Identify which cell holds the provided text, then report its (X, Y) central coordinate. 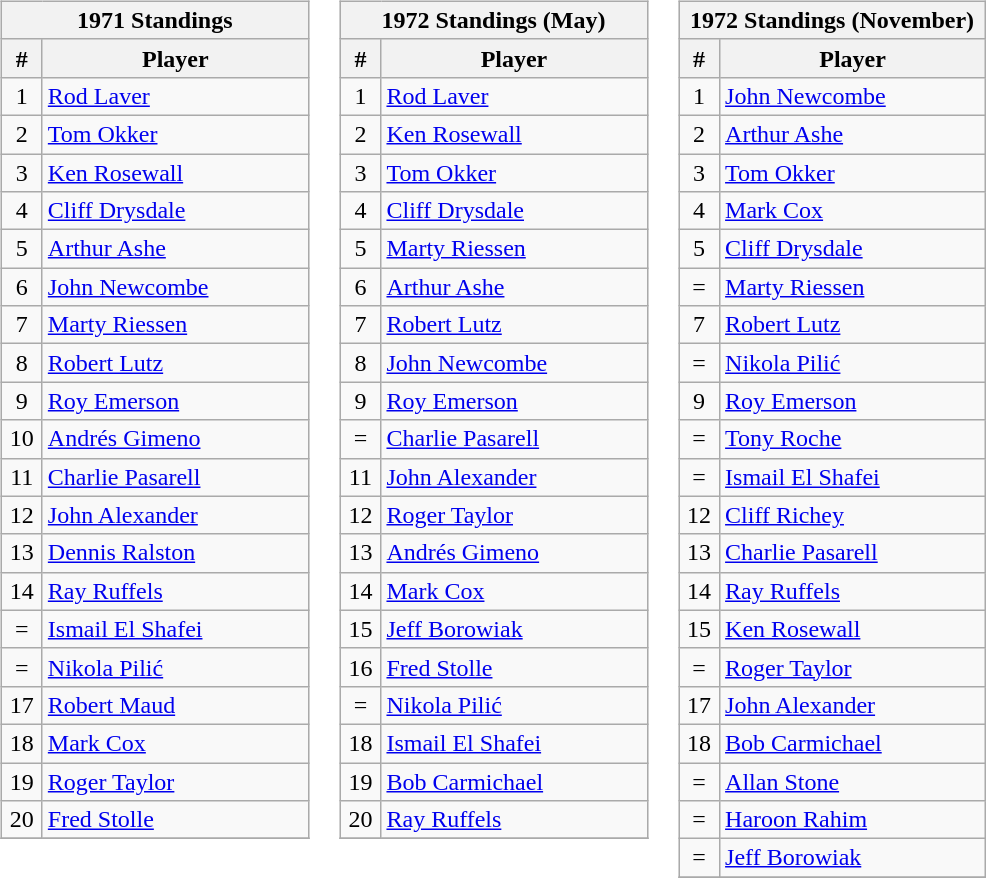
1971 Standings (154, 20)
16 (360, 667)
Tony Roche (853, 439)
1972 Standings (May) (494, 20)
Cliff Richey (853, 515)
Robert Maud (175, 705)
Dennis Ralston (175, 553)
10 (22, 439)
Allan Stone (853, 781)
Haroon Rahim (853, 820)
1972 Standings (November) (832, 20)
